Provide the (X, Y) coordinate of the cell's center where the given text is located.  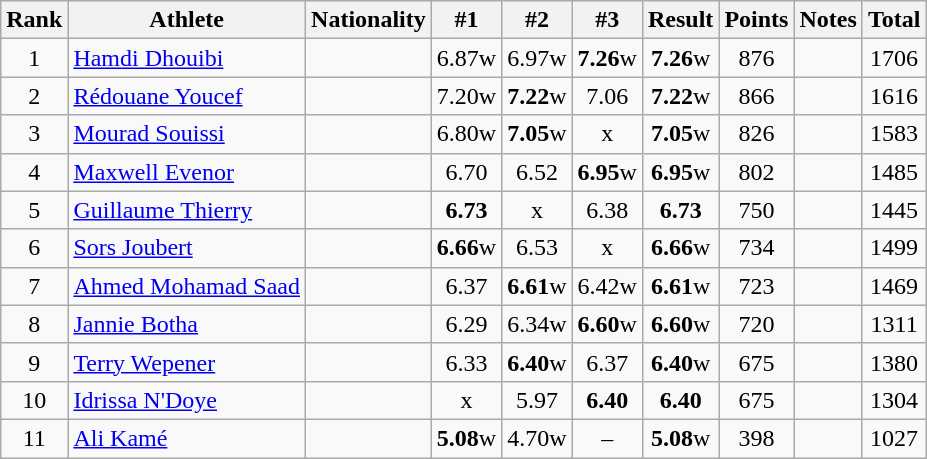
#2 (537, 20)
7 (34, 286)
6.42w (607, 286)
Notes (828, 20)
750 (756, 210)
1485 (894, 172)
723 (756, 286)
398 (756, 438)
#3 (607, 20)
1380 (894, 362)
7.20w (466, 96)
6.38 (607, 210)
Rédouane Youcef (187, 96)
Maxwell Evenor (187, 172)
3 (34, 134)
11 (34, 438)
1027 (894, 438)
1 (34, 58)
876 (756, 58)
6.87w (466, 58)
1311 (894, 324)
Nationality (369, 20)
Terry Wepener (187, 362)
Idrissa N'Doye (187, 400)
2 (34, 96)
7.06 (607, 96)
Rank (34, 20)
Ahmed Mohamad Saad (187, 286)
Points (756, 20)
6.34w (537, 324)
10 (34, 400)
1706 (894, 58)
6.70 (466, 172)
866 (756, 96)
720 (756, 324)
802 (756, 172)
6.33 (466, 362)
Result (680, 20)
826 (756, 134)
1499 (894, 248)
734 (756, 248)
Total (894, 20)
9 (34, 362)
Guillaume Thierry (187, 210)
6.97w (537, 58)
– (607, 438)
6.80w (466, 134)
Sors Joubert (187, 248)
1445 (894, 210)
6.29 (466, 324)
6.53 (537, 248)
1304 (894, 400)
#1 (466, 20)
1469 (894, 286)
6 (34, 248)
Athlete (187, 20)
Mourad Souissi (187, 134)
Jannie Botha (187, 324)
1583 (894, 134)
Hamdi Dhouibi (187, 58)
1616 (894, 96)
Ali Kamé (187, 438)
5 (34, 210)
4.70w (537, 438)
6.52 (537, 172)
5.97 (537, 400)
8 (34, 324)
4 (34, 172)
